Capture the cell that displays the provided text and extract its (x, y) central coordinate. 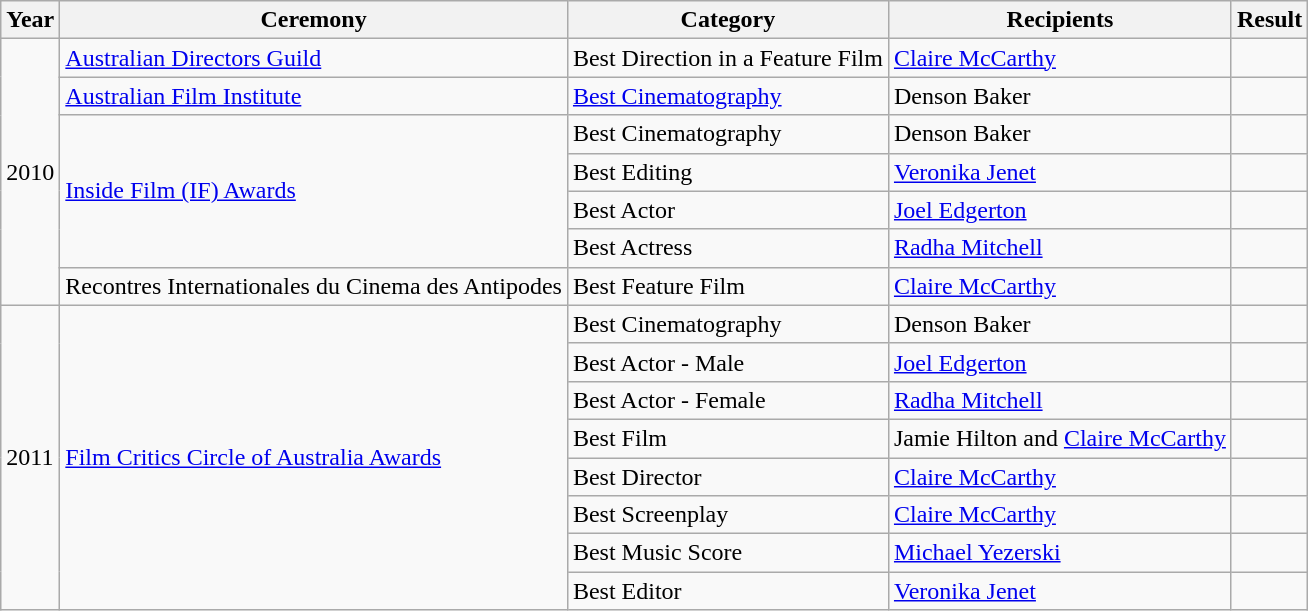
Recontres Internationales du Cinema des Antipodes (314, 286)
Best Director (728, 477)
Result (1269, 20)
Jamie Hilton and Claire McCarthy (1060, 438)
Inside Film (IF) Awards (314, 191)
Michael Yezerski (1060, 553)
Best Actress (728, 248)
Australian Directors Guild (314, 58)
Best Actor - Female (728, 400)
Category (728, 20)
Ceremony (314, 20)
Best Editor (728, 591)
Best Actor (728, 210)
Best Screenplay (728, 515)
Best Feature Film (728, 286)
Best Music Score (728, 553)
2011 (30, 457)
Best Editing (728, 172)
Best Film (728, 438)
Year (30, 20)
2010 (30, 172)
Australian Film Institute (314, 96)
Best Actor - Male (728, 362)
Film Critics Circle of Australia Awards (314, 457)
Recipients (1060, 20)
Best Direction in a Feature Film (728, 58)
